For the text-containing cell, return its midpoint in (X, Y) coordinate format. 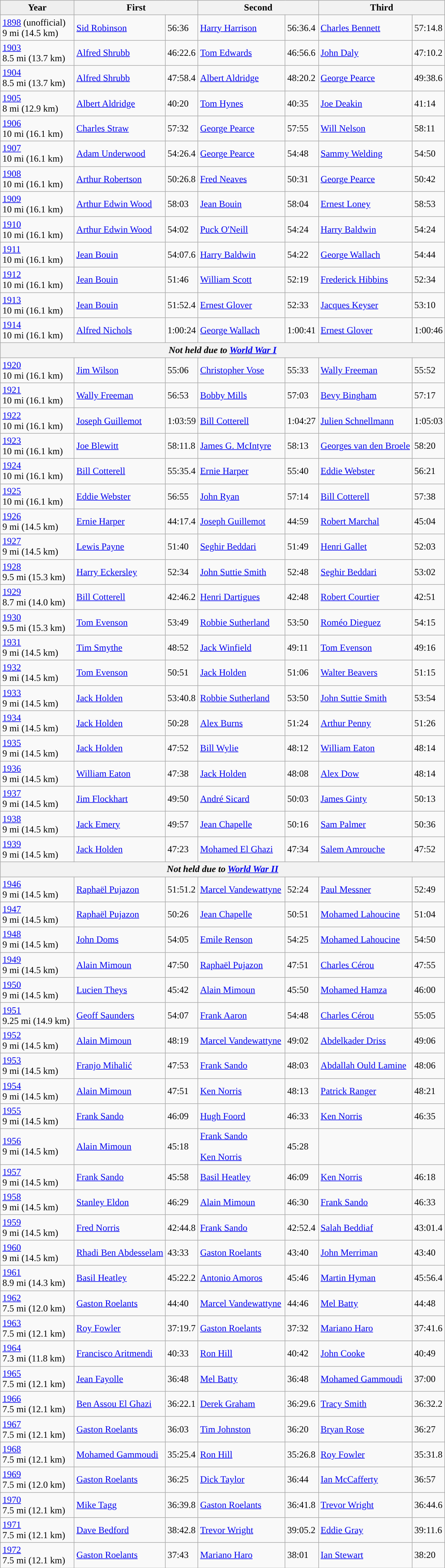
Abdallah Ould Lamine (365, 1066)
44:40 (182, 1303)
Jim Wilson (120, 370)
Robert Marchal (365, 522)
Year (37, 8)
19657.5 mi (12.1 km) (37, 1379)
35:31.8 (428, 1454)
19667.5 mi (12.1 km) (37, 1404)
Puck O'Neill (242, 229)
19058 mi (12.9 km) (37, 103)
49:57 (182, 824)
Francisco Aritmendi (120, 1353)
Lucien Theys (120, 990)
52:49 (428, 889)
36:29.6 (302, 1404)
48:06 (428, 1066)
54:02 (182, 229)
46:00 (428, 990)
41:14 (428, 103)
19489 mi (14.5 km) (37, 939)
51:15 (428, 673)
Roméo Dieguez (365, 622)
19359 mi (14.5 km) (37, 749)
192010 mi (16.1 km) (37, 370)
19499 mi (14.5 km) (37, 965)
Salah Beddiaf (365, 1228)
Not held due to World War II (223, 869)
45:22.2 (182, 1278)
45:18 (182, 1147)
50:26.8 (182, 179)
36:44.6 (428, 1504)
58:11.8 (182, 446)
19579 mi (14.5 km) (37, 1177)
Adam Underwood (120, 153)
Julien Schnellmann (365, 421)
Frank Aaron (242, 1015)
19559 mi (14.5 km) (37, 1116)
19609 mi (14.5 km) (37, 1253)
Not held due to World War I (223, 350)
André Sicard (242, 799)
38:42.8 (182, 1530)
44:46 (302, 1303)
Hugh Foord (242, 1116)
55:06 (182, 370)
Martin Hyman (365, 1278)
19319 mi (14.5 km) (37, 647)
51:06 (302, 673)
42:46.2 (182, 597)
50:36 (428, 824)
50:28 (182, 723)
19707.5 mi (12.1 km) (37, 1504)
19309.5 mi (15.3 km) (37, 622)
Bevy Bingham (365, 395)
40:35 (302, 103)
19687.5 mi (12.1 km) (37, 1454)
57:14 (302, 496)
19269 mi (14.5 km) (37, 522)
19727.5 mi (12.1 km) (37, 1556)
Henri Dartigues (242, 597)
John Cooke (365, 1353)
57:32 (182, 129)
45:42 (182, 990)
47:58.4 (182, 78)
19677.5 mi (12.1 km) (37, 1429)
Tim Johnston (242, 1429)
1:03:59 (182, 421)
Geoff Saunders (120, 1015)
47:53 (182, 1066)
Derek Graham (242, 1404)
56:36 (182, 28)
Third (381, 8)
48:08 (302, 774)
50:26 (182, 915)
57:38 (428, 496)
45:46 (302, 1278)
Paul Messner (365, 889)
Salem Amrouche (365, 849)
48:13 (302, 1091)
58:20 (428, 446)
48:03 (302, 1066)
58:03 (182, 204)
51:52.4 (182, 305)
49:02 (302, 1040)
46:18 (428, 1177)
35:26.8 (302, 1454)
Franjo Mihalić (120, 1066)
57:17 (428, 395)
First (136, 8)
1:00:24 (182, 330)
Fred Neaves (242, 179)
50:42 (428, 179)
51:49 (302, 546)
53:49 (182, 622)
Patrick Ranger (365, 1091)
43:33 (182, 1253)
Ian Stewart (365, 1556)
1:00:41 (302, 330)
37:43 (182, 1556)
37:19.7 (182, 1328)
Eddie Gray (365, 1530)
36:57 (428, 1480)
47:23 (182, 849)
19399 mi (14.5 km) (37, 849)
45:28 (302, 1147)
Jacques Keyser (365, 305)
19599 mi (14.5 km) (37, 1228)
38:20 (428, 1556)
19637.5 mi (12.1 km) (37, 1328)
19519.25 mi (14.9 km) (37, 1015)
46:29 (182, 1202)
19529 mi (14.5 km) (37, 1040)
Arthur Robertson (120, 179)
36:44 (302, 1480)
55:40 (302, 471)
191010 mi (16.1 km) (37, 229)
51:46 (182, 280)
51:04 (428, 915)
19509 mi (14.5 km) (37, 990)
Joe Blewitt (120, 446)
45:50 (302, 990)
49:16 (428, 647)
55:33 (302, 370)
51:40 (182, 546)
Lewis Payne (120, 546)
49:50 (182, 799)
54:07.6 (182, 254)
19349 mi (14.5 km) (37, 723)
57:55 (302, 129)
45:58 (182, 1177)
191210 mi (16.1 km) (37, 280)
Second (258, 8)
51:26 (428, 723)
Henri Gallet (365, 546)
57:14.8 (428, 28)
46:30 (302, 1202)
19469 mi (14.5 km) (37, 889)
48:12 (302, 749)
Harry Eckersley (120, 572)
40:42 (302, 1353)
191410 mi (16.1 km) (37, 330)
36:39.8 (182, 1504)
53:40.8 (182, 698)
Walter Beavers (365, 673)
Bobby Mills (242, 395)
19369 mi (14.5 km) (37, 774)
55:52 (428, 370)
40:20 (182, 103)
William Scott (242, 280)
Ernest Loney (365, 204)
56:55 (182, 496)
48:21 (428, 1091)
37:32 (302, 1328)
47:10.2 (428, 53)
Alex Burns (242, 723)
48:19 (182, 1040)
John Merriman (365, 1253)
45:56.4 (428, 1278)
19289.5 mi (15.3 km) (37, 572)
Charles Straw (120, 129)
19038.5 mi (13.7 km) (37, 53)
43:01.4 (428, 1228)
46:22.6 (182, 53)
38:01 (302, 1556)
Frederick Hibbins (365, 280)
19298.7 mi (14.0 km) (37, 597)
40:33 (182, 1353)
Mohamed Hamza (365, 990)
19539 mi (14.5 km) (37, 1066)
19479 mi (14.5 km) (37, 915)
19627.5 mi (12.0 km) (37, 1303)
39:11.6 (428, 1530)
Frank Sando Ken Norris (242, 1147)
1:04:27 (302, 421)
44:48 (428, 1303)
Ben Assou El Ghazi (120, 1404)
1898 (unofficial)9 mi (14.5 km) (37, 28)
58:53 (428, 204)
Tom Edwards (242, 53)
51:51.2 (182, 889)
54:05 (182, 939)
Alex Dow (365, 774)
44:17.4 (182, 522)
55:35.4 (182, 471)
47:38 (182, 774)
Stanley Eldon (120, 1202)
Mohamed El Ghazi (242, 849)
1:05:03 (428, 421)
192310 mi (16.1 km) (37, 446)
49:06 (428, 1040)
Jack Winfield (242, 647)
Alfred Nichols (120, 330)
Georges van den Broele (365, 446)
52:24 (302, 889)
Rhadi Ben Abdesselam (120, 1253)
48:20.2 (302, 78)
Jim Flockhart (120, 799)
54:25 (302, 939)
190610 mi (16.1 km) (37, 129)
James Ginty (365, 799)
Bryan Rose (365, 1429)
190910 mi (16.1 km) (37, 204)
50:16 (302, 824)
50:03 (302, 799)
53:02 (428, 572)
36:22.1 (182, 1404)
46:35 (428, 1116)
53:54 (428, 698)
58:13 (302, 446)
James G. McIntyre (242, 446)
Jack Emery (120, 824)
58:04 (302, 204)
John Daly (365, 53)
Joe Deakin (365, 103)
Charles Bennett (365, 28)
19379 mi (14.5 km) (37, 799)
53:10 (428, 305)
19618.9 mi (14.3 km) (37, 1278)
52:19 (302, 280)
35:25.4 (182, 1454)
42:44.8 (182, 1228)
47:50 (182, 965)
19279 mi (14.5 km) (37, 546)
47:55 (428, 965)
19549 mi (14.5 km) (37, 1091)
Mike Tagg (120, 1504)
Tracy Smith (365, 1404)
Will Nelson (365, 129)
37:41.6 (428, 1328)
Sid Robinson (120, 28)
19589 mi (14.5 km) (37, 1202)
Tim Smythe (120, 647)
50:31 (302, 179)
42:52.4 (302, 1228)
19329 mi (14.5 km) (37, 673)
51:24 (302, 723)
192510 mi (16.1 km) (37, 496)
40:49 (428, 1353)
36:27 (428, 1429)
48:52 (182, 647)
19697.5 mi (12.0 km) (37, 1480)
19048.5 mi (13.7 km) (37, 78)
54:07 (182, 1015)
Robert Courtier (365, 597)
19717.5 mi (12.1 km) (37, 1530)
Sammy Welding (365, 153)
191310 mi (16.1 km) (37, 305)
Christopher Vose (242, 370)
Abdelkader Driss (365, 1040)
Fred Norris (120, 1228)
58:11 (428, 129)
45:04 (428, 522)
John Ryan (242, 496)
Tom Hynes (242, 103)
191110 mi (16.1 km) (37, 254)
44:59 (302, 522)
Sam Palmer (365, 824)
Dick Taylor (242, 1480)
56:53 (182, 395)
50:13 (428, 799)
49:11 (302, 647)
19389 mi (14.5 km) (37, 824)
36:20 (302, 1429)
19647.3 mi (11.8 km) (37, 1353)
192110 mi (16.1 km) (37, 395)
56:21 (428, 471)
54:15 (428, 622)
19339 mi (14.5 km) (37, 698)
Ian McCafferty (365, 1480)
54:44 (428, 254)
56:36.4 (302, 28)
49:38.6 (428, 78)
39:05.2 (302, 1530)
190710 mi (16.1 km) (37, 153)
Arthur Penny (365, 723)
19569 mi (14.5 km) (37, 1147)
52:33 (302, 305)
Antonio Amoros (242, 1278)
54:22 (302, 254)
42:51 (428, 597)
190810 mi (16.1 km) (37, 179)
52:48 (302, 572)
36:32.2 (428, 1404)
36:41.8 (302, 1504)
37:00 (428, 1379)
36:03 (182, 1429)
42:48 (302, 597)
Jean Fayolle (120, 1379)
John Doms (120, 939)
57:03 (302, 395)
52:03 (428, 546)
55:05 (428, 1015)
36:25 (182, 1480)
Bill Wylie (242, 749)
192410 mi (16.1 km) (37, 471)
54:26.4 (182, 153)
Harry Harrison (242, 28)
192210 mi (16.1 km) (37, 421)
47:34 (302, 849)
Emile Renson (242, 939)
46:56.6 (302, 53)
1:00:46 (428, 330)
Dave Bedford (120, 1530)
